From the cell containing the given text, extract its center point as (X, Y) coordinate. 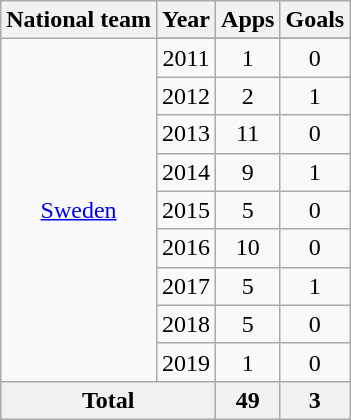
3 (315, 400)
Total (108, 400)
2017 (186, 286)
2012 (186, 96)
2019 (186, 362)
Apps (248, 20)
2018 (186, 324)
2015 (186, 210)
49 (248, 400)
Year (186, 20)
10 (248, 248)
9 (248, 172)
2013 (186, 134)
Sweden (79, 210)
11 (248, 134)
National team (79, 20)
2 (248, 96)
Goals (315, 20)
2014 (186, 172)
2016 (186, 248)
2011 (186, 58)
